Pinpoint the cell where the given text exists, returning its [X, Y] midpoint coordinate. 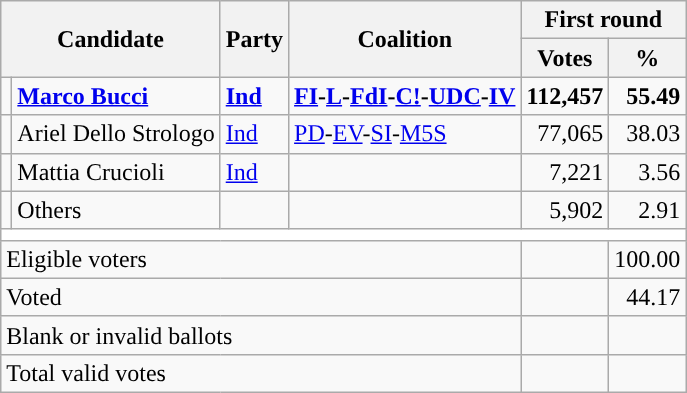
77,065 [565, 134]
Total valid votes [261, 373]
Blank or invalid ballots [261, 335]
% [648, 58]
Mattia Crucioli [116, 172]
Ariel Dello Strologo [116, 134]
7,221 [565, 172]
112,457 [565, 96]
Others [116, 210]
Marco Bucci [116, 96]
38.03 [648, 134]
Eligible voters [261, 259]
3.56 [648, 172]
100.00 [648, 259]
First round [604, 20]
2.91 [648, 210]
44.17 [648, 297]
PD-EV-SI-M5S [405, 134]
Party [254, 39]
FI-L-FdI-C!-UDC-IV [405, 96]
Candidate [110, 39]
5,902 [565, 210]
Voted [261, 297]
55.49 [648, 96]
Votes [565, 58]
Coalition [405, 39]
